Detect which cell encompasses the target text, then output its (X, Y) center coordinate. 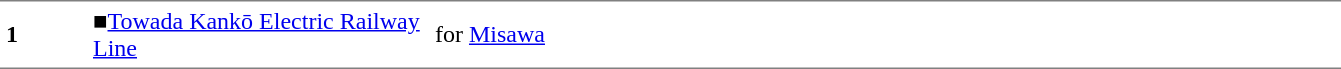
1 (44, 34)
■Towada Kankō Electric Railway Line (258, 34)
for Misawa (885, 34)
